Scan for the cell matching the given text and deliver its [X, Y] coordinate at center. 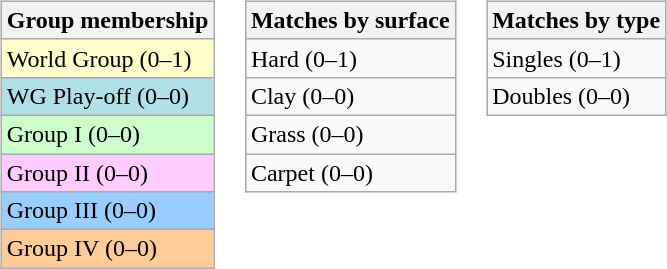
Matches by surface [350, 20]
Group I (0–0) [108, 134]
Hard (0–1) [350, 58]
Group membership [108, 20]
Group II (0–0) [108, 173]
Doubles (0–0) [576, 96]
World Group (0–1) [108, 58]
Group III (0–0) [108, 211]
Grass (0–0) [350, 134]
Singles (0–1) [576, 58]
Matches by type [576, 20]
Group IV (0–0) [108, 249]
WG Play-off (0–0) [108, 96]
Carpet (0–0) [350, 173]
Clay (0–0) [350, 96]
